Scan for the cell matching the given text and deliver its (X, Y) coordinate at center. 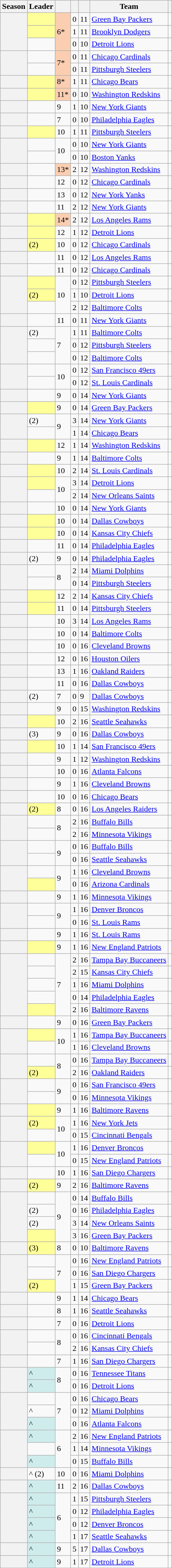
13* (63, 170)
Los Angeles Raiders (129, 809)
7* (63, 63)
Brooklyn Dodgers (129, 32)
^ (2) (41, 1474)
New York Jets (129, 1123)
5 (75, 1549)
Team (129, 7)
New York Yanks (129, 195)
8* (63, 82)
6* (63, 32)
Leader (41, 7)
Arizona Cardinals (129, 884)
11* (63, 94)
Season (14, 7)
Tennessee Titans (129, 1374)
Boston Yanks (129, 157)
Houston Oilers (129, 659)
14* (63, 220)
